Pinpoint the cell where the given text exists, returning its (X, Y) midpoint coordinate. 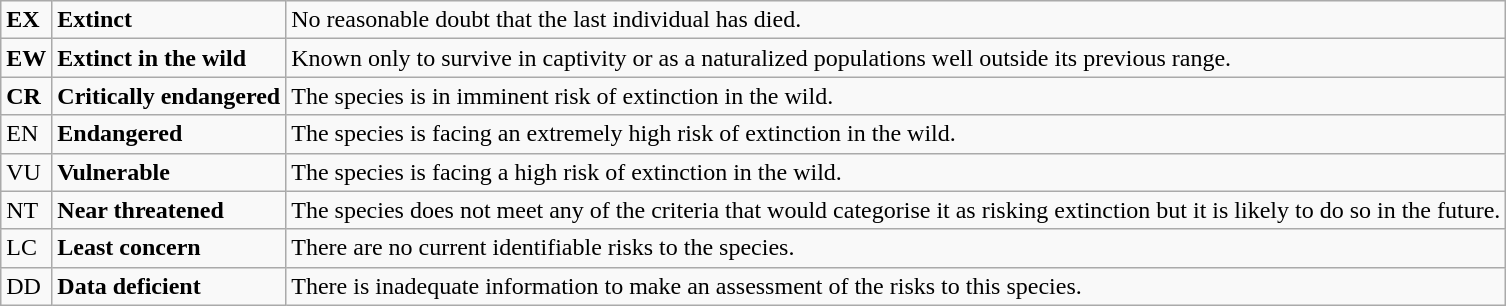
Extinct in the wild (169, 58)
Least concern (169, 248)
Data deficient (169, 286)
There is inadequate information to make an assessment of the risks to this species. (896, 286)
No reasonable doubt that the last individual has died. (896, 20)
The species is in imminent risk of extinction in the wild. (896, 96)
The species is facing a high risk of extinction in the wild. (896, 172)
LC (26, 248)
The species does not meet any of the criteria that would categorise it as risking extinction but it is likely to do so in the future. (896, 210)
Endangered (169, 134)
There are no current identifiable risks to the species. (896, 248)
EN (26, 134)
EX (26, 20)
CR (26, 96)
Critically endangered (169, 96)
Vulnerable (169, 172)
EW (26, 58)
Known only to survive in captivity or as a naturalized populations well outside its previous range. (896, 58)
Extinct (169, 20)
DD (26, 286)
NT (26, 210)
Near threatened (169, 210)
The species is facing an extremely high risk of extinction in the wild. (896, 134)
VU (26, 172)
